Pinpoint the cell where the given text exists, returning its (x, y) midpoint coordinate. 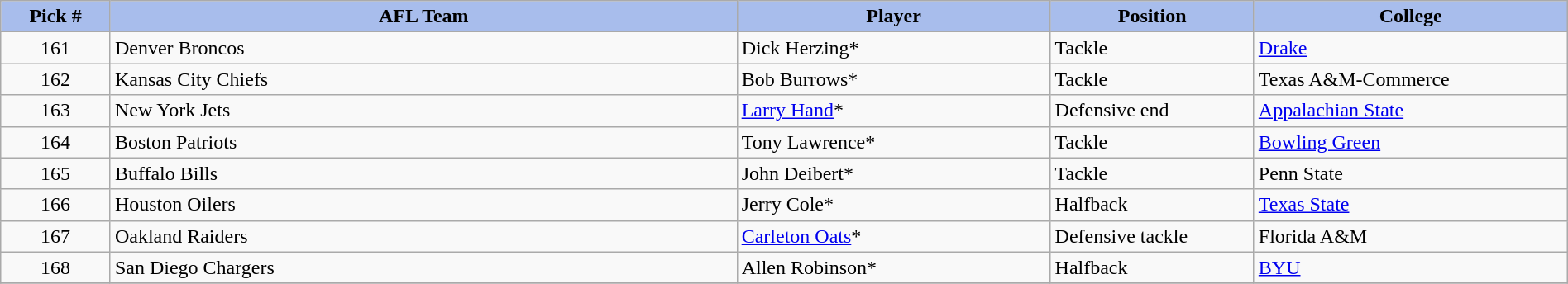
Appalachian State (1411, 111)
164 (56, 142)
Allen Robinson* (893, 267)
Bob Burrows* (893, 79)
Texas A&M-Commerce (1411, 79)
Bowling Green (1411, 142)
162 (56, 79)
Florida A&M (1411, 236)
Larry Hand* (893, 111)
Tony Lawrence* (893, 142)
Boston Patriots (423, 142)
Position (1152, 17)
Jerry Cole* (893, 205)
BYU (1411, 267)
New York Jets (423, 111)
College (1411, 17)
163 (56, 111)
168 (56, 267)
Carleton Oats* (893, 236)
San Diego Chargers (423, 267)
Oakland Raiders (423, 236)
AFL Team (423, 17)
Drake (1411, 48)
Texas State (1411, 205)
165 (56, 173)
161 (56, 48)
167 (56, 236)
Defensive end (1152, 111)
Buffalo Bills (423, 173)
John Deibert* (893, 173)
Penn State (1411, 173)
Player (893, 17)
Denver Broncos (423, 48)
166 (56, 205)
Kansas City Chiefs (423, 79)
Pick # (56, 17)
Houston Oilers (423, 205)
Defensive tackle (1152, 236)
Dick Herzing* (893, 48)
